Determine the (X, Y) coordinate at the center of the cell enclosing the given text.  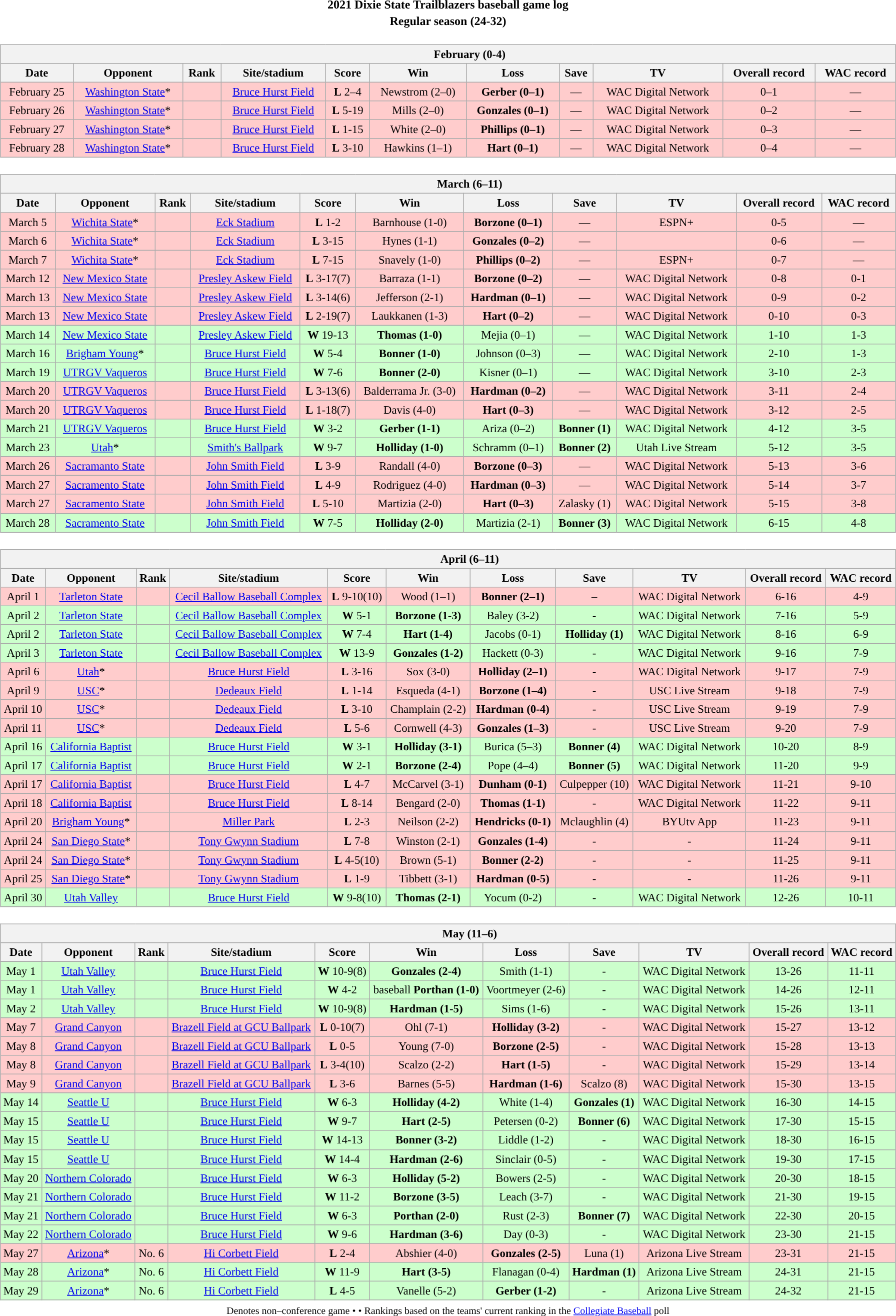
Thomas (1-1) (513, 803)
L 3-15 (328, 241)
L 1-9 (357, 878)
0-6 (779, 241)
Smith's Ballpark (245, 448)
Bonner (2–1) (513, 596)
24-32 (788, 1290)
Borzone (0–3) (508, 466)
April 30 (23, 897)
19-30 (788, 1159)
Borzone (2-5) (526, 1046)
Bonner (3-2) (426, 1140)
Bonner (2) (584, 448)
L 4-5(10) (357, 860)
Borzone (2-4) (428, 766)
Gonzales (1–3) (513, 728)
20-30 (788, 1178)
L 2-4 (342, 1253)
Pope (4–4) (513, 766)
Gonzales (1-2) (428, 653)
11-26 (785, 878)
Culpepper (10) (594, 784)
Gonzales (1-4) (513, 841)
12-11 (861, 990)
Flanagan (0-4) (526, 1272)
Gonzales (0–1) (513, 111)
March 12 (28, 278)
February 26 (37, 111)
15-28 (788, 1046)
Dunham (0-1) (513, 784)
0-7 (779, 260)
McCarvel (3-1) (428, 784)
Champlain (2-2) (428, 709)
February 27 (37, 130)
Day (0-3) (526, 1234)
W 19-13 (328, 335)
W 9-8(10) (357, 897)
February 25 (37, 92)
L 5-10 (328, 504)
20-15 (861, 1215)
Hynes (1-1) (409, 241)
March 7 (28, 260)
W 13-9 (357, 653)
L 3-13(6) (328, 391)
0–2 (769, 111)
Hardman (3-6) (426, 1234)
March (6–11) (448, 184)
March 19 (28, 372)
Hardman (0-5) (513, 878)
Jacobs (0-1) (513, 634)
Johnson (0–3) (508, 354)
Borzone (1–4) (513, 690)
Laukkanen (1-3) (409, 316)
W 2-1 (357, 766)
9-16 (785, 653)
15-30 (788, 1084)
Sacramanto State (105, 466)
May 2 (21, 1008)
2-5 (858, 410)
L 5-19 (347, 111)
4-9 (861, 596)
Scalzo (8) (604, 1084)
Sinclair (0-5) (526, 1159)
Borzone (0–1) (508, 222)
L 4-5 (342, 1290)
L 1-15 (347, 130)
11-25 (785, 860)
11-24 (785, 841)
11-20 (785, 766)
18-30 (788, 1140)
Hardman (1) (604, 1272)
April 1 (23, 596)
6-15 (779, 523)
Bowers (2-5) (526, 1178)
April 18 (23, 803)
5-13 (779, 466)
February (0-4) (448, 54)
May 14 (21, 1102)
Leach (3-7) (526, 1196)
15-27 (788, 1027)
0-10 (779, 316)
Barnes (5-5) (426, 1084)
Esqueda (4-1) (428, 690)
May 22 (21, 1234)
L 2-19(7) (328, 316)
9-17 (785, 672)
Yocum (0-2) (513, 897)
L 1-2 (328, 222)
Holliday (1) (594, 634)
L 2-3 (357, 822)
9-10 (861, 784)
L 4-9 (328, 485)
L 5-6 (357, 728)
W 11-9 (342, 1272)
Bonner (2-2) (513, 860)
Jefferson (2-1) (409, 297)
L 0-10(7) (342, 1027)
2-10 (779, 354)
Hawkins (1–1) (418, 148)
L 2–4 (347, 92)
L 3-9 (328, 466)
4-8 (858, 523)
Holliday (2–1) (513, 672)
22-30 (788, 1215)
3-7 (858, 485)
Bonner (6) (604, 1121)
0-8 (779, 278)
– (594, 596)
7-16 (785, 615)
Sox (3-0) (428, 672)
Young (7-0) (426, 1046)
Hardman (0–2) (508, 391)
4-12 (779, 429)
13-15 (861, 1084)
13-13 (861, 1046)
0-1 (858, 278)
Petersen (0-2) (526, 1121)
17-15 (861, 1159)
0-9 (779, 297)
5-14 (779, 485)
Hardman (0–1) (508, 297)
W 7-6 (328, 372)
3-6 (858, 466)
16-15 (861, 1140)
L 1-18(7) (328, 410)
8-16 (785, 634)
13-12 (861, 1027)
Hart (2-5) (426, 1121)
Hart (1-4) (428, 634)
May (11–6) (448, 933)
9-18 (785, 690)
W 14-13 (342, 1140)
May 20 (21, 1178)
March 14 (28, 335)
0-2 (858, 297)
10-20 (785, 747)
14-15 (861, 1102)
Bengard (2-0) (428, 803)
2-4 (858, 391)
Neilson (2-2) (428, 822)
L 3-17(7) (328, 278)
3-8 (858, 504)
White (1-4) (526, 1102)
Gerber (0–1) (513, 92)
Porthan (2-0) (426, 1215)
Hart (0–2) (508, 316)
Smith (1-1) (526, 971)
6-16 (785, 596)
9-20 (785, 728)
BYUtv App (689, 822)
Wood (1–1) (428, 596)
Mills (2–0) (418, 111)
Cornwell (4-3) (428, 728)
March 23 (28, 448)
April 6 (23, 672)
Holliday (3-2) (526, 1027)
March 28 (28, 523)
Rodriguez (4-0) (409, 485)
Martizia (2-1) (508, 523)
April 20 (23, 822)
L 3-16 (357, 672)
May 28 (21, 1272)
L 4-7 (357, 784)
Winston (2-1) (428, 841)
Mclaughlin (4) (594, 822)
W 5-1 (357, 615)
Tibbett (3-1) (428, 878)
March 21 (28, 429)
13-26 (788, 971)
L 3-14(6) (328, 297)
W 9-6 (342, 1234)
Holliday (2-0) (409, 523)
14-26 (788, 990)
Hardman (1-5) (426, 1008)
Schramm (0–1) (508, 448)
Holliday (4-2) (426, 1102)
0–3 (769, 130)
Snavely (1-0) (409, 260)
Luna (1) (604, 1253)
5-15 (779, 504)
L 1-14 (357, 690)
13-14 (861, 1065)
Bonner (2-0) (409, 372)
Gonzales (2-4) (426, 971)
9-9 (861, 766)
Gonzales (1) (604, 1102)
L 3-4(10) (342, 1065)
Liddle (1-2) (526, 1140)
Abshier (4-0) (426, 1253)
0–4 (769, 148)
May 29 (21, 1290)
Randall (4-0) (409, 466)
L 0-5 (342, 1046)
Hardman (2-6) (426, 1159)
Thomas (2-1) (428, 897)
Holliday (1-0) (409, 448)
L 3-6 (342, 1084)
11-22 (785, 803)
Kisner (0–1) (508, 372)
L 7-15 (328, 260)
12-26 (785, 897)
Borzone (0–2) (508, 278)
March 6 (28, 241)
W 3-2 (328, 429)
Bonner (4) (594, 747)
15-15 (861, 1121)
W 11-2 (342, 1196)
April 16 (23, 747)
W 4-2 (342, 990)
Bonner (3) (584, 523)
5-12 (779, 448)
Davis (4-0) (409, 410)
April 25 (23, 878)
May 9 (21, 1084)
Hart (0–1) (513, 148)
February 28 (37, 148)
Phillips (0–2) (508, 260)
W 7-4 (357, 634)
Hackett (0-3) (513, 653)
April 3 (23, 653)
March 5 (28, 222)
3-10 (779, 372)
Gonzales (0–2) (508, 241)
Holliday (3-1) (428, 747)
Bonner (1-0) (409, 354)
11-23 (785, 822)
Gerber (1-1) (409, 429)
17-30 (788, 1121)
0-5 (779, 222)
Hardman (0–3) (508, 485)
13-11 (861, 1008)
Bonner (7) (604, 1215)
11-11 (861, 971)
Mejia (0–1) (508, 335)
Utah Live Stream (676, 448)
Ariza (0–2) (508, 429)
3-12 (779, 410)
9-19 (785, 709)
March 16 (28, 354)
Baley (3-2) (513, 615)
April 10 (23, 709)
Gerber (1-2) (526, 1290)
Borzone (3-5) (426, 1196)
Vanelle (5-2) (426, 1290)
Rust (2-3) (526, 1215)
Scalzo (2-2) (426, 1065)
Hart (3-5) (426, 1272)
Brown (5-1) (428, 860)
0–1 (769, 92)
baseball Porthan (1-0) (426, 990)
L 9-10(10) (357, 596)
Hendricks (0-1) (513, 822)
Zalasky (1) (584, 504)
23-30 (788, 1234)
15-26 (788, 1008)
Barraza (1-1) (409, 278)
2-3 (858, 372)
W 14-4 (342, 1159)
Borzone (1-3) (428, 615)
April 11 (23, 728)
Thomas (1-0) (409, 335)
Hardman (1-6) (526, 1084)
L 8-14 (357, 803)
W 7-5 (328, 523)
19-15 (861, 1196)
May 27 (21, 1253)
21-30 (788, 1196)
W 3-1 (357, 747)
Hart (1-5) (526, 1065)
Voortmeyer (2-6) (526, 990)
3-11 (779, 391)
15-29 (788, 1065)
Bonner (5) (594, 766)
1-10 (779, 335)
Newstrom (2–0) (418, 92)
6-9 (861, 634)
W 5-4 (328, 354)
0-3 (858, 316)
Martizia (2-0) (409, 504)
White (2–0) (418, 130)
March 26 (28, 466)
Burica (5–3) (513, 747)
Gonzales (2-5) (526, 1253)
Sims (1-6) (526, 1008)
24-31 (788, 1272)
18-15 (861, 1178)
8-9 (861, 747)
10-11 (861, 897)
May 7 (21, 1027)
Ohl (7-1) (426, 1027)
23-31 (788, 1253)
16-30 (788, 1102)
Miller Park (249, 822)
Phillips (0–1) (513, 130)
April 9 (23, 690)
Barnhouse (1-0) (409, 222)
11-21 (785, 784)
Holliday (5-2) (426, 1178)
Hardman (0-4) (513, 709)
Bonner (1) (584, 429)
April (6–11) (448, 559)
5-9 (861, 615)
L 7-8 (357, 841)
Balderrama Jr. (3-0) (409, 391)
